Pinpoint the cell where the given text exists, returning its (X, Y) midpoint coordinate. 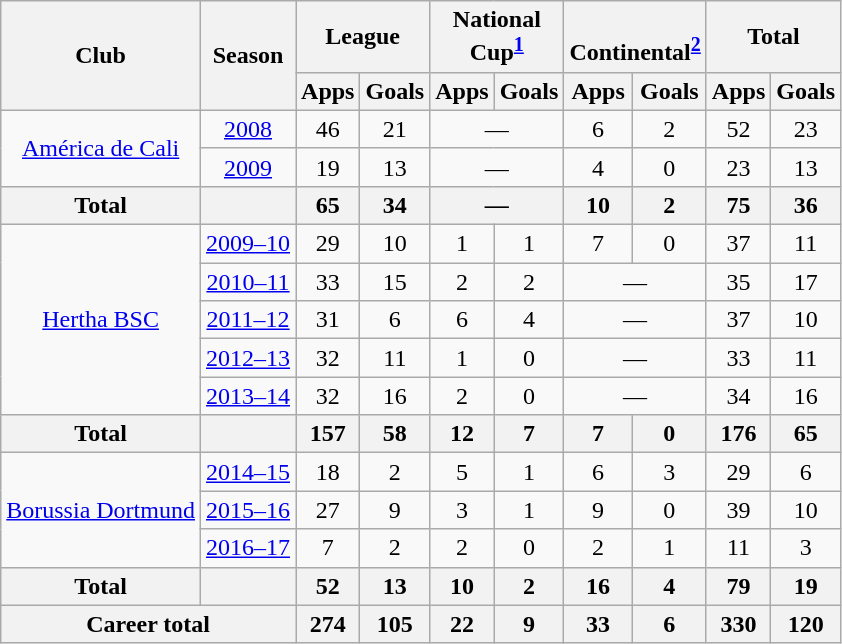
12 (462, 434)
17 (806, 282)
157 (328, 434)
27 (328, 510)
2011–12 (248, 320)
75 (738, 205)
Career total (148, 624)
15 (395, 282)
35 (738, 282)
274 (328, 624)
21 (395, 129)
39 (738, 510)
2013–14 (248, 396)
18 (328, 472)
2016–17 (248, 548)
2015–16 (248, 510)
2010–11 (248, 282)
2008 (248, 129)
Season (248, 56)
36 (806, 205)
120 (806, 624)
2009 (248, 167)
31 (328, 320)
NationalCup1 (497, 37)
América de Cali (101, 148)
46 (328, 129)
2009–10 (248, 244)
Club (101, 56)
Hertha BSC (101, 320)
105 (395, 624)
2012–13 (248, 358)
22 (462, 624)
330 (738, 624)
Continental2 (635, 37)
58 (395, 434)
Borussia Dortmund (101, 510)
2014–15 (248, 472)
League (363, 37)
176 (738, 434)
79 (738, 586)
5 (462, 472)
